From the cell containing the given text, extract its center point as (X, Y) coordinate. 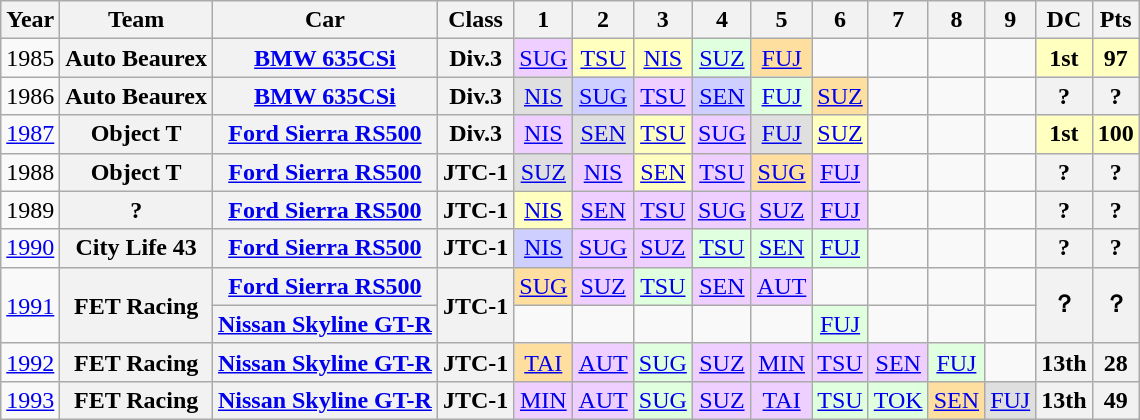
1986 (30, 96)
1985 (30, 58)
4 (722, 20)
TOK (898, 400)
Car (324, 20)
97 (1116, 58)
1988 (30, 172)
1987 (30, 134)
Team (136, 20)
28 (1116, 362)
DC (1064, 20)
100 (1116, 134)
1991 (30, 305)
1 (544, 20)
5 (781, 20)
1993 (30, 400)
7 (898, 20)
6 (840, 20)
3 (662, 20)
Pts (1116, 20)
1992 (30, 362)
City Life 43 (136, 248)
1990 (30, 248)
Class (475, 20)
Year (30, 20)
9 (1010, 20)
49 (1116, 400)
2 (603, 20)
1989 (30, 210)
8 (956, 20)
